Pinpoint the cell where the given text exists, returning its [x, y] midpoint coordinate. 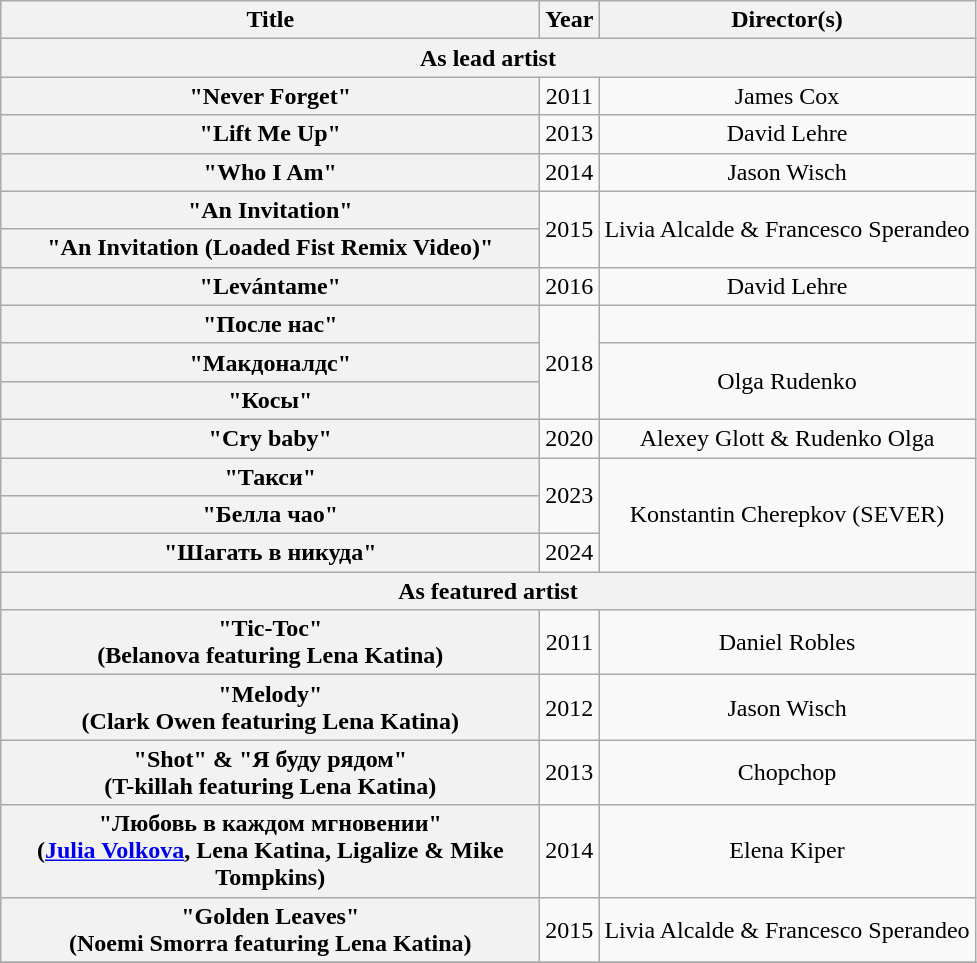
"После нас" [270, 324]
Olga Rudenko [787, 381]
Year [570, 20]
"Lift Me Up" [270, 134]
Director(s) [787, 20]
2012 [570, 708]
Alexey Glott & Rudenko Olga [787, 438]
"An Invitation" [270, 210]
Title [270, 20]
"Макдоналдс" [270, 362]
Chopchop [787, 772]
2018 [570, 362]
James Cox [787, 96]
"Любовь в каждом мгновении"(Julia Volkova, Lena Katina, Ligalize & Mike Tompkins) [270, 851]
"Who I Am" [270, 172]
2016 [570, 286]
"Shot" & "Я буду рядом"(T-killah featuring Lena Katina) [270, 772]
"Cry baby" [270, 438]
As featured artist [488, 591]
As lead artist [488, 58]
"An Invitation (Loaded Fist Remix Video)" [270, 248]
2020 [570, 438]
2023 [570, 496]
"Levántame" [270, 286]
Elena Kiper [787, 851]
"Tic-Toc"(Belanova featuring Lena Katina) [270, 642]
2024 [570, 553]
"Косы" [270, 400]
"Шагать в никуда" [270, 553]
"Never Forget" [270, 96]
Konstantin Cherepkov (SEVER) [787, 515]
"Белла чао" [270, 515]
Daniel Robles [787, 642]
"Golden Leaves"(Noemi Smorra featuring Lena Katina) [270, 930]
"Такси" [270, 477]
"Melody"(Clark Owen featuring Lena Katina) [270, 708]
